Identify which cell holds the provided text, then report its (x, y) central coordinate. 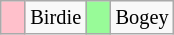
Birdie (56, 17)
Bogey (142, 17)
